Identify which cell holds the provided text, then report its [X, Y] central coordinate. 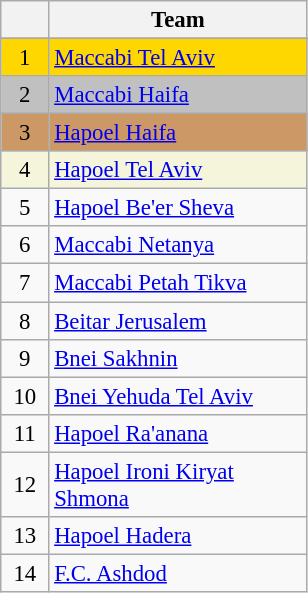
F.C. Ashdod [178, 573]
Maccabi Petah Tikva [178, 283]
3 [25, 133]
9 [25, 358]
7 [25, 283]
2 [25, 95]
Hapoel Haifa [178, 133]
1 [25, 58]
Hapoel Ironi Kiryat Shmona [178, 484]
11 [25, 433]
Bnei Yehuda Tel Aviv [178, 396]
12 [25, 484]
Maccabi Haifa [178, 95]
Beitar Jerusalem [178, 321]
Hapoel Hadera [178, 536]
5 [25, 208]
13 [25, 536]
Maccabi Tel Aviv [178, 58]
10 [25, 396]
6 [25, 245]
4 [25, 170]
8 [25, 321]
Team [178, 20]
Hapoel Ra'anana [178, 433]
14 [25, 573]
Hapoel Tel Aviv [178, 170]
Bnei Sakhnin [178, 358]
Maccabi Netanya [178, 245]
Hapoel Be'er Sheva [178, 208]
